Scan for the cell matching the given text and deliver its [X, Y] coordinate at center. 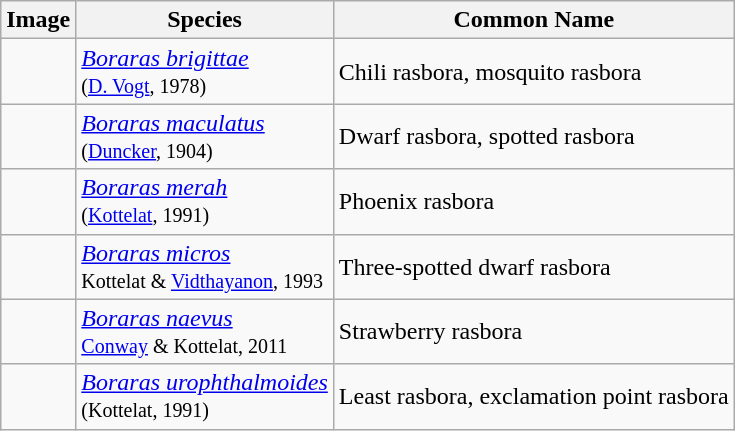
Boraras urophthalmoides(Kottelat, 1991) [205, 396]
Boraras brigittae(D. Vogt, 1978) [205, 72]
Species [205, 20]
Least rasbora, exclamation point rasbora [534, 396]
Common Name [534, 20]
Boraras naevusConway & Kottelat, 2011 [205, 332]
Dwarf rasbora, spotted rasbora [534, 136]
Boraras merah(Kottelat, 1991) [205, 202]
Boraras maculatus(Duncker, 1904) [205, 136]
Boraras microsKottelat & Vidthayanon, 1993 [205, 266]
Image [38, 20]
Phoenix rasbora [534, 202]
Strawberry rasbora [534, 332]
Three-spotted dwarf rasbora [534, 266]
Chili rasbora, mosquito rasbora [534, 72]
